Determine the (X, Y) coordinate at the center of the cell enclosing the given text.  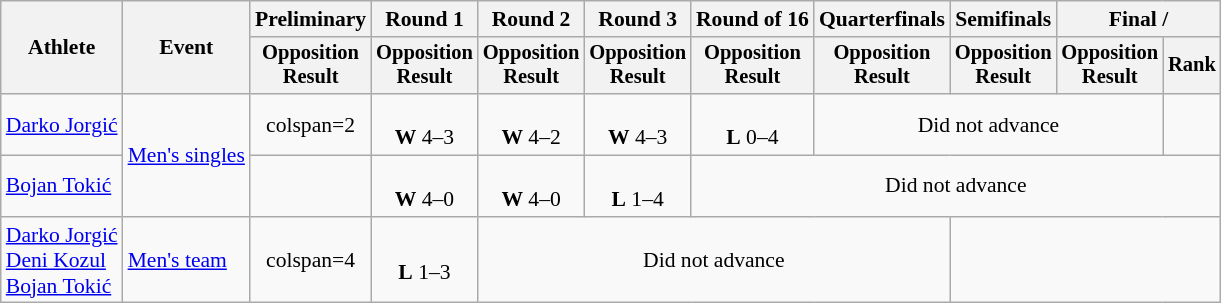
Final / (1138, 19)
Quarterfinals (882, 19)
colspan=2 (310, 124)
Athlete (62, 48)
W 4–2 (532, 124)
Bojan Tokić (62, 186)
Men's singles (186, 155)
Round 2 (532, 19)
Semifinals (1004, 19)
L 1–4 (638, 186)
Event (186, 48)
Rank (1192, 66)
Darko Jorgić (62, 124)
Round 1 (424, 19)
Round of 16 (752, 19)
Preliminary (310, 19)
Round 3 (638, 19)
L 0–4 (752, 124)
